Detect which cell encompasses the target text, then output its [X, Y] center coordinate. 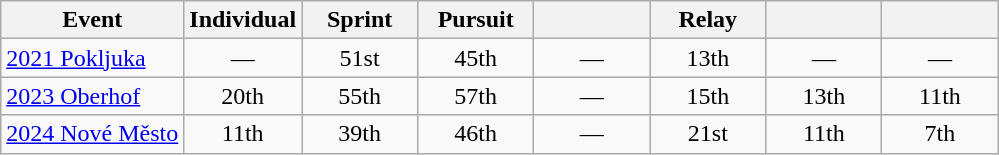
57th [476, 96]
51st [360, 58]
Event [92, 20]
Pursuit [476, 20]
20th [243, 96]
2024 Nové Město [92, 134]
46th [476, 134]
7th [940, 134]
2021 Pokljuka [92, 58]
Individual [243, 20]
Sprint [360, 20]
39th [360, 134]
15th [708, 96]
Relay [708, 20]
21st [708, 134]
55th [360, 96]
2023 Oberhof [92, 96]
45th [476, 58]
